Locate the cell with the specified text and output its (x, y) center coordinate. 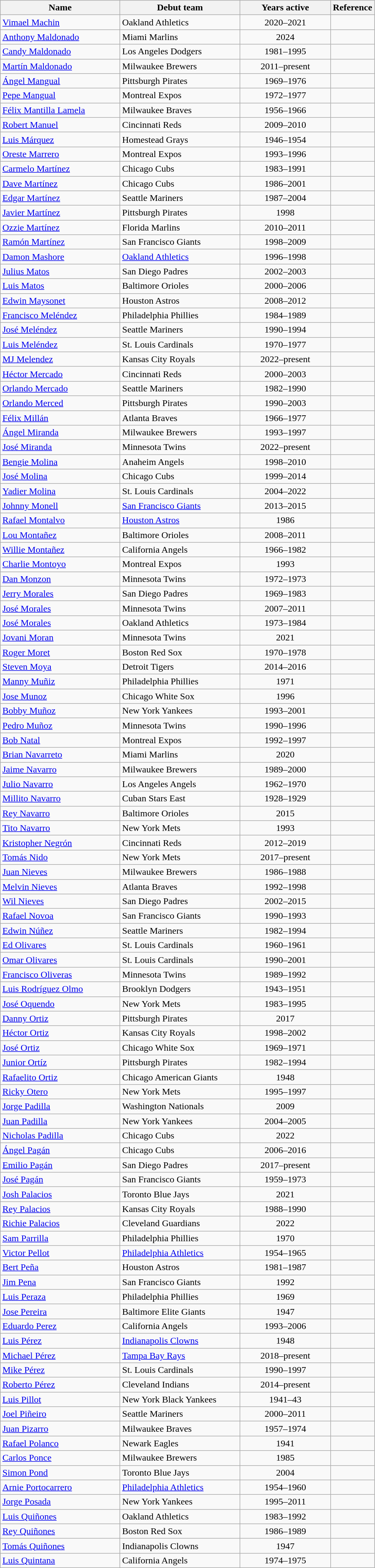
Simon Pond (60, 1473)
1972–1973 (285, 579)
Wil Nieves (60, 901)
Jose Pereira (60, 1311)
2024 (285, 37)
1989–2000 (285, 769)
Jose Munoz (60, 696)
1954–1965 (285, 1253)
2000–2006 (285, 286)
1996 (285, 696)
Arnie Portocarrero (60, 1487)
Ángel Mangual (60, 81)
1986 (285, 520)
1992–1997 (285, 740)
Newark Eagles (180, 1443)
Bob Natal (60, 740)
Los Angeles Dodgers (180, 52)
Javier Martínez (60, 213)
Luis Peraza (60, 1297)
Roger Moret (60, 652)
Joel Piñeiro (60, 1414)
Homestead Grays (180, 139)
Tampa Bay Rays (180, 1355)
1957–1974 (285, 1429)
1966–1982 (285, 550)
Juan Padilla (60, 1121)
2008–2011 (285, 535)
Luis Matos (60, 286)
Tomás Quiñones (60, 1546)
Steven Moya (60, 667)
1986–2001 (285, 184)
1969–1976 (285, 81)
1969–1971 (285, 1048)
Bert Peña (60, 1267)
Melvin Nieves (60, 886)
New York Black Yankees (180, 1399)
1954–1960 (285, 1487)
Dan Monzon (60, 579)
Cleveland Guardians (180, 1224)
2000–2003 (285, 374)
2007–2011 (285, 608)
Michael Pérez (60, 1355)
Bengie Molina (60, 462)
Ricky Otero (60, 1092)
Oreste Marrero (60, 154)
Julius Matos (60, 271)
1984–1989 (285, 315)
Luis Meléndez (60, 344)
2014–2016 (285, 667)
Ed Olivares (60, 945)
2000–2011 (285, 1414)
1970–1977 (285, 344)
Brian Navarreto (60, 755)
MJ Melendez (60, 359)
Ramón Martínez (60, 242)
1990–1993 (285, 916)
1993–1997 (285, 433)
Rafael Montalvo (60, 520)
2004–2022 (285, 491)
Rey Navarro (60, 813)
Ozzie Martínez (60, 227)
Jovani Moran (60, 637)
1983–1992 (285, 1516)
Juan Nieves (60, 872)
1988–1990 (285, 1209)
Jim Pena (60, 1282)
Rey Quiñones (60, 1531)
Detroit Tigers (180, 667)
1998–2009 (285, 242)
Francisco Oliveras (60, 975)
1983–1991 (285, 169)
José Oquendo (60, 1004)
Omar Olivares (60, 960)
1981–1987 (285, 1267)
1971 (285, 682)
Roberto Pérez (60, 1385)
Damon Mashore (60, 257)
1990–1997 (285, 1370)
2004–2005 (285, 1121)
1941 (285, 1443)
Luis Pérez (60, 1341)
2004 (285, 1473)
1986–1988 (285, 872)
Danny Ortiz (60, 1018)
1990–2001 (285, 960)
Ángel Pagán (60, 1150)
1990–1996 (285, 725)
José Miranda (60, 447)
Héctor Mercado (60, 374)
2020 (285, 755)
2014–present (285, 1385)
Robert Manuel (60, 125)
1999–2014 (285, 476)
Jerry Morales (60, 593)
Rafael Polanco (60, 1443)
Orlando Merced (60, 403)
1993–2006 (285, 1326)
Reference (353, 8)
2010–2011 (285, 227)
Willie Montañez (60, 550)
Cleveland Indians (180, 1385)
Junior Ortíz (60, 1062)
1956–1966 (285, 110)
Baltimore Elite Giants (180, 1311)
1962–1970 (285, 784)
1943–1951 (285, 989)
Félix Mantilla Lamela (60, 110)
1998–2002 (285, 1033)
1990–1994 (285, 330)
1966–1977 (285, 418)
Luis Rodríguez Olmo (60, 989)
Emilio Pagán (60, 1165)
1960–1961 (285, 945)
1946–1954 (285, 139)
Héctor Ortiz (60, 1033)
1989–1992 (285, 975)
1985 (285, 1458)
1941–43 (285, 1399)
Vimael Machin (60, 22)
Jorge Padilla (60, 1106)
1998–2010 (285, 462)
Victor Pellot (60, 1253)
Millito Navarro (60, 799)
Josh Palacios (60, 1194)
Luis Márquez (60, 139)
2009 (285, 1106)
Candy Maldonado (60, 52)
1981–1995 (285, 52)
1987–2004 (285, 198)
Ángel Miranda (60, 433)
Jorge Posada (60, 1502)
Félix Millán (60, 418)
2008–2012 (285, 301)
Kristopher Negrón (60, 843)
1992 (285, 1282)
1995–2011 (285, 1502)
1970–1978 (285, 652)
Sam Parrilla (60, 1238)
Lou Montañez (60, 535)
Bobby Muñoz (60, 711)
Manny Muñiz (60, 682)
1993–1996 (285, 154)
Juan Pizarro (60, 1429)
1986–1989 (285, 1531)
1998 (285, 213)
1972–1977 (285, 95)
Johnny Monell (60, 506)
Florida Marlins (180, 227)
Francisco Meléndez (60, 315)
Luis Quiñones (60, 1516)
2018–present (285, 1355)
Pepe Mangual (60, 95)
Julio Navarro (60, 784)
Los Angeles Angels (180, 784)
Orlando Mercado (60, 388)
Charlie Montoyo (60, 564)
1982–1990 (285, 388)
Edwin Maysonet (60, 301)
Chicago American Giants (180, 1077)
Richie Palacios (60, 1224)
2009–2010 (285, 125)
2012–2019 (285, 843)
Martín Maldonado (60, 66)
2011–present (285, 66)
José Ortiz (60, 1048)
Cuban Stars East (180, 799)
Edgar Martínez (60, 198)
1996–1998 (285, 257)
José Meléndez (60, 330)
Luis Pillot (60, 1399)
Carmelo Martínez (60, 169)
1992–1998 (285, 886)
José Molina (60, 476)
1974–1975 (285, 1560)
2015 (285, 813)
1973–1984 (285, 623)
2017 (285, 1018)
2002–2015 (285, 901)
Anaheim Angels (180, 462)
Washington Nationals (180, 1106)
1990–2003 (285, 403)
Debut team (180, 8)
Years active (285, 8)
2002–2003 (285, 271)
Pedro Muñoz (60, 725)
Edwin Núñez (60, 931)
1970 (285, 1238)
Jaime Navarro (60, 769)
José Pagán (60, 1180)
1969–1983 (285, 593)
Carlos Ponce (60, 1458)
Rafael Novoa (60, 916)
Tomás Nido (60, 857)
2013–2015 (285, 506)
1993–2001 (285, 711)
Brooklyn Dodgers (180, 989)
2020–2021 (285, 22)
Yadier Molina (60, 491)
Mike Pérez (60, 1370)
Rafaelito Ortiz (60, 1077)
1928–1929 (285, 799)
Nicholas Padilla (60, 1136)
Anthony Maldonado (60, 37)
Rey Palacios (60, 1209)
Luis Quintana (60, 1560)
Eduardo Perez (60, 1326)
Tito Navarro (60, 828)
1995–1997 (285, 1092)
1959–1973 (285, 1180)
2006–2016 (285, 1150)
Name (60, 8)
1969 (285, 1297)
1983–1995 (285, 1004)
Dave Martínez (60, 184)
